Pinpoint the cell where the given text exists, returning its (X, Y) midpoint coordinate. 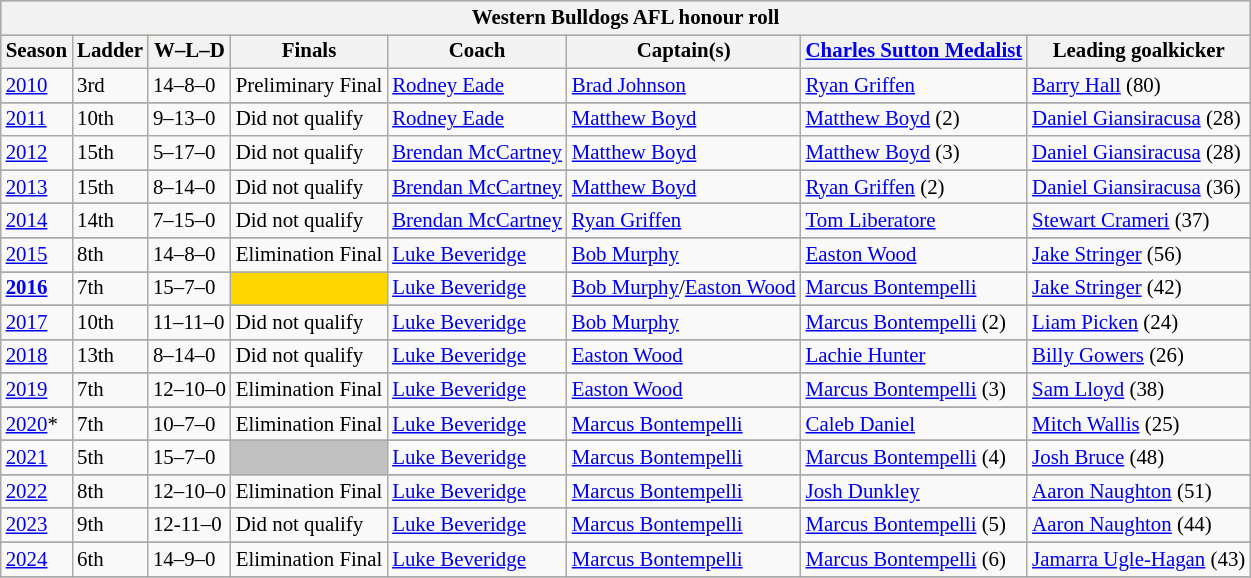
2014 (36, 221)
Charles Sutton Medalist (914, 52)
Finals (309, 52)
7–15–0 (190, 221)
9–13–0 (190, 119)
2019 (36, 390)
Josh Bruce (48) (1138, 458)
Coach (477, 52)
Caleb Daniel (914, 424)
2017 (36, 322)
5th (110, 458)
14–9–0 (190, 559)
3rd (110, 85)
Liam Picken (24) (1138, 322)
Sam Lloyd (38) (1138, 390)
14th (110, 221)
5–17–0 (190, 153)
Preliminary Final (309, 85)
Jake Stringer (42) (1138, 289)
Tom Liberatore (914, 221)
11–11–0 (190, 322)
Marcus Bontempelli (2) (914, 322)
Marcus Bontempelli (6) (914, 559)
Lachie Hunter (914, 356)
Josh Dunkley (914, 492)
Bob Murphy/Easton Wood (684, 289)
2010 (36, 85)
Mitch Wallis (25) (1138, 424)
2012 (36, 153)
Season (36, 52)
Matthew Boyd (3) (914, 153)
Captain(s) (684, 52)
Jamarra Ugle-Hagan (43) (1138, 559)
2011 (36, 119)
2013 (36, 187)
2016 (36, 289)
10–7–0 (190, 424)
Barry Hall (80) (1138, 85)
Marcus Bontempelli (3) (914, 390)
Aaron Naughton (44) (1138, 525)
Aaron Naughton (51) (1138, 492)
Western Bulldogs AFL honour roll (626, 18)
Matthew Boyd (2) (914, 119)
2022 (36, 492)
Brad Johnson (684, 85)
Stewart Crameri (37) (1138, 221)
2021 (36, 458)
2015 (36, 255)
2023 (36, 525)
W–L–D (190, 52)
2024 (36, 559)
13th (110, 356)
2018 (36, 356)
Leading goalkicker (1138, 52)
2020* (36, 424)
Marcus Bontempelli (5) (914, 525)
6th (110, 559)
Billy Gowers (26) (1138, 356)
Jake Stringer (56) (1138, 255)
Daniel Giansiracusa (36) (1138, 187)
Marcus Bontempelli (4) (914, 458)
Ladder (110, 52)
12-11–0 (190, 525)
Ryan Griffen (2) (914, 187)
9th (110, 525)
